Pinpoint the cell where the given text exists, returning its (X, Y) midpoint coordinate. 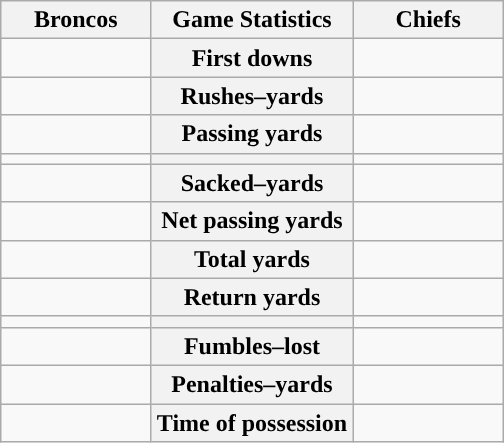
Sacked–yards (252, 183)
Return yards (252, 297)
Rushes–yards (252, 96)
First downs (252, 58)
Broncos (76, 20)
Net passing yards (252, 221)
Fumbles–lost (252, 346)
Time of possession (252, 423)
Penalties–yards (252, 384)
Total yards (252, 259)
Game Statistics (252, 20)
Chiefs (428, 20)
Passing yards (252, 134)
